Output the [x, y] coordinate of the center of the cell containing the given text.  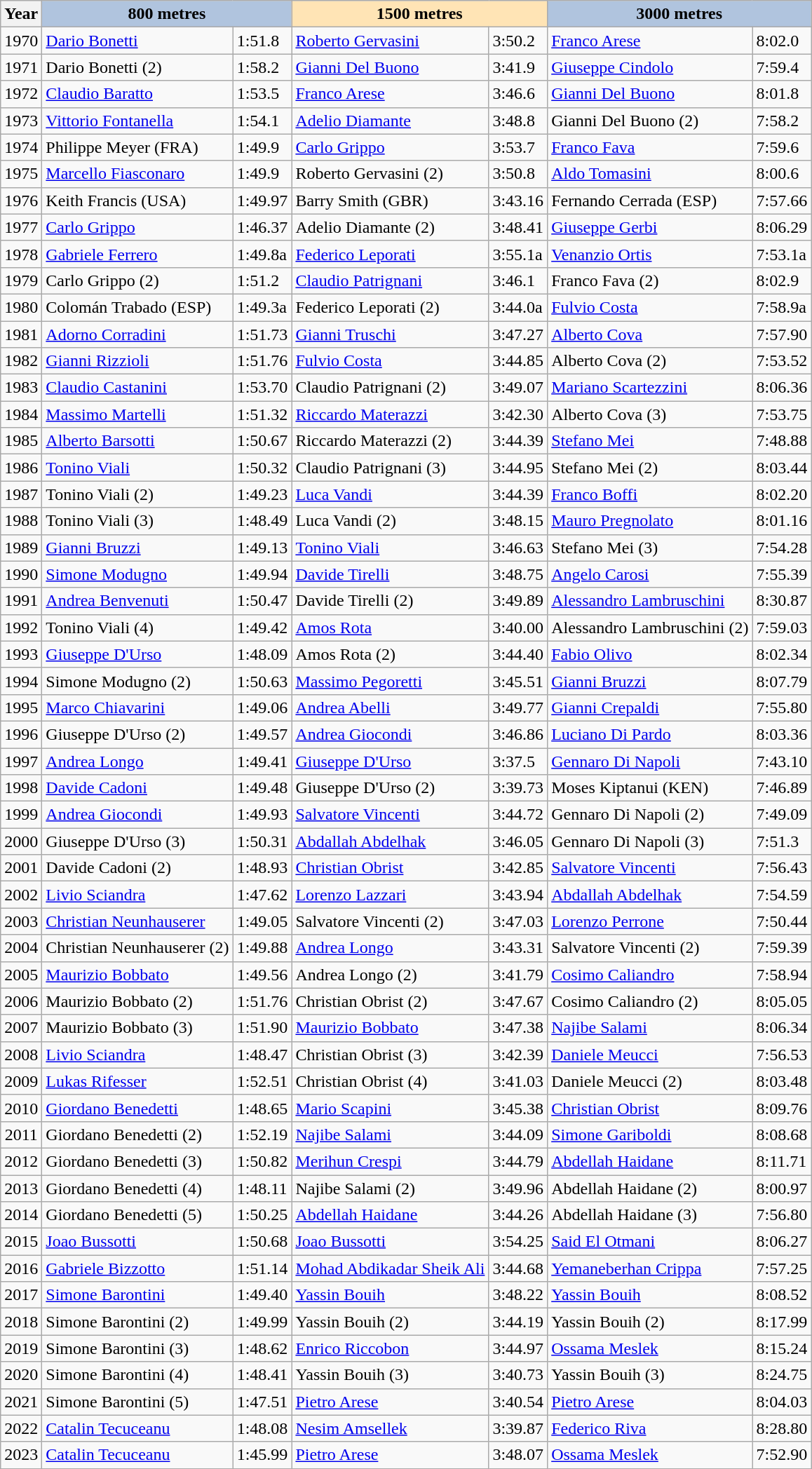
Yemaneberhan Crippa [650, 1268]
Angelo Carosi [650, 574]
Gianni Rizzioli [137, 361]
8:06.36 [782, 388]
8:09.76 [782, 1108]
Luca Vandi [390, 494]
3:46.6 [518, 94]
3:50.8 [518, 174]
8:08.52 [782, 1295]
2016 [21, 1268]
Gabriele Ferrero [137, 254]
1:52.19 [262, 1135]
7:57.25 [782, 1268]
Amos Rota [390, 628]
8:30.87 [782, 601]
1:49.57 [262, 734]
7:53.52 [782, 361]
1:48.49 [262, 521]
1500 metres [419, 14]
Gennaro Di Napoli (3) [650, 841]
1995 [21, 708]
1:50.47 [262, 601]
7:58.9a [782, 307]
3:46.05 [518, 841]
Simone Barontini (4) [137, 1375]
3:42.30 [518, 414]
1984 [21, 414]
Giordano Benedetti (4) [137, 1189]
Aldo Tomasini [650, 174]
Claudio Patrignani (2) [390, 388]
1994 [21, 681]
3:54.25 [518, 1242]
Luciano Di Pardo [650, 734]
Christian Obrist (2) [390, 1001]
1:49.99 [262, 1322]
8:02.0 [782, 41]
1:49.93 [262, 815]
3:41.9 [518, 67]
Lorenzo Perrone [650, 921]
Simone Modugno [137, 574]
Tonino Viali (2) [137, 494]
2019 [21, 1348]
3:48.8 [518, 121]
Stefano Mei (2) [650, 468]
Adorno Corradini [137, 334]
Gianni Del Buono (2) [650, 121]
Philippe Meyer (FRA) [137, 147]
Claudio Castanini [137, 388]
2006 [21, 1001]
1:49.13 [262, 548]
8:06.27 [782, 1242]
2014 [21, 1215]
Davide Tirelli [390, 574]
3:37.5 [518, 761]
1:53.70 [262, 388]
1993 [21, 654]
Claudio Patrignani [390, 280]
2000 [21, 841]
7:48.88 [782, 441]
3:48.07 [518, 1455]
8:03.44 [782, 468]
3:40.54 [518, 1402]
1:49.3a [262, 307]
3:44.0a [518, 307]
7:56.43 [782, 868]
Maurizio Bobbato (3) [137, 1028]
Nesim Amsellek [390, 1428]
1982 [21, 361]
3000 metres [679, 14]
7:53.1a [782, 254]
1:50.67 [262, 441]
Cosimo Caliandro [650, 975]
8:01.8 [782, 94]
3:48.22 [518, 1295]
1974 [21, 147]
Marco Chiavarini [137, 708]
8:06.29 [782, 227]
1:48.41 [262, 1375]
8:02.9 [782, 280]
1:51.14 [262, 1268]
Abdellah Haidane (2) [650, 1189]
Moses Kiptanui (KEN) [650, 788]
Alberto Barsotti [137, 441]
1986 [21, 468]
Dario Bonetti (2) [137, 67]
1985 [21, 441]
Riccardo Materazzi (2) [390, 441]
1988 [21, 521]
Vittorio Fontanella [137, 121]
1:46.37 [262, 227]
1:48.08 [262, 1428]
Christian Obrist (4) [390, 1081]
1:51.2 [262, 280]
Franco Fava [650, 147]
2020 [21, 1375]
Andrea Longo (2) [390, 975]
3:48.75 [518, 574]
1991 [21, 601]
Mariano Scartezzini [650, 388]
Fabio Olivo [650, 654]
3:49.07 [518, 388]
Daniele Meucci (2) [650, 1081]
Simone Barontini [137, 1295]
3:44.09 [518, 1135]
2013 [21, 1189]
8:08.68 [782, 1135]
Stefano Mei [650, 441]
1980 [21, 307]
Gianni Truschi [390, 334]
7:59.39 [782, 948]
3:46.86 [518, 734]
3:49.89 [518, 601]
Mario Scapini [390, 1108]
7:56.80 [782, 1215]
Carlo Grippo (2) [137, 280]
3:45.38 [518, 1108]
3:46.1 [518, 280]
Massimo Martelli [137, 414]
1:52.51 [262, 1081]
Marcello Fiasconaro [137, 174]
3:45.51 [518, 681]
1977 [21, 227]
1992 [21, 628]
Federico Leporati [390, 254]
Christian Neunhauserer (2) [137, 948]
1972 [21, 94]
1:54.1 [262, 121]
2011 [21, 1135]
Year [21, 14]
Stefano Mei (3) [650, 548]
1983 [21, 388]
1:58.2 [262, 67]
3:43.16 [518, 201]
1:49.94 [262, 574]
7:50.44 [782, 921]
2012 [21, 1161]
Gabriele Bizzotto [137, 1268]
Simone Barontini (3) [137, 1348]
Alberto Cova (3) [650, 414]
Lukas Rifesser [137, 1081]
1:48.47 [262, 1055]
1:53.5 [262, 94]
2004 [21, 948]
1:51.73 [262, 334]
8:05.05 [782, 1001]
Venanzio Ortis [650, 254]
3:44.19 [518, 1322]
7:57.90 [782, 334]
2022 [21, 1428]
3:40.00 [518, 628]
2001 [21, 868]
3:44.72 [518, 815]
1:50.68 [262, 1242]
Alessandro Lambruschini [650, 601]
Davide Cadoni (2) [137, 868]
Najibe Salami (2) [390, 1189]
Davide Tirelli (2) [390, 601]
1:48.65 [262, 1108]
3:44.85 [518, 361]
1975 [21, 174]
Giordano Benedetti (2) [137, 1135]
8:00.97 [782, 1189]
Lorenzo Lazzari [390, 895]
1989 [21, 548]
Simone Modugno (2) [137, 681]
1:48.11 [262, 1189]
3:49.77 [518, 708]
Tonino Viali (3) [137, 521]
2018 [21, 1322]
8:00.6 [782, 174]
7:46.89 [782, 788]
Barry Smith (GBR) [390, 201]
1:47.62 [262, 895]
8:07.79 [782, 681]
8:15.24 [782, 1348]
1976 [21, 201]
2007 [21, 1028]
Andrea Abelli [390, 708]
3:44.79 [518, 1161]
7:54.59 [782, 895]
3:42.39 [518, 1055]
3:48.15 [518, 521]
Giuseppe Cindolo [650, 67]
Christian Neunhauserer [137, 921]
3:43.94 [518, 895]
1:51.32 [262, 414]
Giuseppe Gerbi [650, 227]
7:55.39 [782, 574]
Giordano Benedetti [137, 1108]
1981 [21, 334]
1978 [21, 254]
2023 [21, 1455]
1:49.05 [262, 921]
Giuseppe D'Urso (3) [137, 841]
2017 [21, 1295]
1973 [21, 121]
Enrico Riccobon [390, 1348]
1:49.88 [262, 948]
Claudio Patrignani (3) [390, 468]
1:47.51 [262, 1402]
Alberto Cova [650, 334]
3:44.68 [518, 1268]
3:40.73 [518, 1375]
Alessandro Lambruschini (2) [650, 628]
7:49.09 [782, 815]
1:49.42 [262, 628]
3:47.38 [518, 1028]
Riccardo Materazzi [390, 414]
7:58.94 [782, 975]
Mohad Abdikadar Sheik Ali [390, 1268]
Keith Francis (USA) [137, 201]
Massimo Pegoretti [390, 681]
Mauro Pregnolato [650, 521]
1990 [21, 574]
1:49.97 [262, 201]
7:53.75 [782, 414]
Dario Bonetti [137, 41]
2021 [21, 1402]
Adelio Diamante (2) [390, 227]
1987 [21, 494]
1970 [21, 41]
3:50.2 [518, 41]
8:24.75 [782, 1375]
1:51.8 [262, 41]
Abdellah Haidane (3) [650, 1215]
1:49.8a [262, 254]
1:50.32 [262, 468]
8:01.16 [782, 521]
7:54.28 [782, 548]
3:44.40 [518, 654]
1:48.09 [262, 654]
7:57.66 [782, 201]
8:02.20 [782, 494]
3:39.73 [518, 788]
2008 [21, 1055]
8:11.71 [782, 1161]
1:49.40 [262, 1295]
1:49.56 [262, 975]
3:42.85 [518, 868]
3:44.26 [518, 1215]
Alberto Cova (2) [650, 361]
Cosimo Caliandro (2) [650, 1001]
Andrea Benvenuti [137, 601]
Gianni Crepaldi [650, 708]
3:44.95 [518, 468]
Fernando Cerrada (ESP) [650, 201]
2015 [21, 1242]
3:46.63 [518, 548]
Amos Rota (2) [390, 654]
Simone Barontini (2) [137, 1322]
1979 [21, 280]
1:49.06 [262, 708]
8:03.48 [782, 1081]
8:02.34 [782, 654]
Claudio Baratto [137, 94]
3:49.96 [518, 1189]
1:50.25 [262, 1215]
1999 [21, 815]
3:43.31 [518, 948]
Giordano Benedetti (3) [137, 1161]
8:06.34 [782, 1028]
1:50.31 [262, 841]
1:50.63 [262, 681]
2002 [21, 895]
Gennaro Di Napoli (2) [650, 815]
1:49.48 [262, 788]
1:50.82 [262, 1161]
1:48.62 [262, 1348]
Simone Barontini (5) [137, 1402]
3:55.1a [518, 254]
7:59.03 [782, 628]
7:56.53 [782, 1055]
3:47.27 [518, 334]
3:47.67 [518, 1001]
3:47.03 [518, 921]
Merihun Crespi [390, 1161]
Federico Riva [650, 1428]
2010 [21, 1108]
1:49.41 [262, 761]
7:51.3 [782, 841]
Roberto Gervasini [390, 41]
8:28.80 [782, 1428]
Said El Otmani [650, 1242]
Colomán Trabado (ESP) [137, 307]
8:04.03 [782, 1402]
7:59.6 [782, 147]
2009 [21, 1081]
1971 [21, 67]
3:41.79 [518, 975]
Simone Gariboldi [650, 1135]
3:48.41 [518, 227]
Tonino Viali (4) [137, 628]
1:51.90 [262, 1028]
2003 [21, 921]
Gennaro Di Napoli [650, 761]
2005 [21, 975]
1997 [21, 761]
3:44.97 [518, 1348]
Giordano Benedetti (5) [137, 1215]
7:43.10 [782, 761]
3:53.7 [518, 147]
7:55.80 [782, 708]
800 metres [167, 14]
1998 [21, 788]
3:39.87 [518, 1428]
Daniele Meucci [650, 1055]
Roberto Gervasini (2) [390, 174]
1:49.23 [262, 494]
1:45.99 [262, 1455]
8:17.99 [782, 1322]
Adelio Diamante [390, 121]
Luca Vandi (2) [390, 521]
Franco Fava (2) [650, 280]
7:52.90 [782, 1455]
Christian Obrist (3) [390, 1055]
Franco Boffi [650, 494]
3:41.03 [518, 1081]
Davide Cadoni [137, 788]
1996 [21, 734]
1:48.93 [262, 868]
7:59.4 [782, 67]
8:03.36 [782, 734]
Federico Leporati (2) [390, 307]
Maurizio Bobbato (2) [137, 1001]
7:58.2 [782, 121]
